Return (x, y) of the center of cell containing provided text 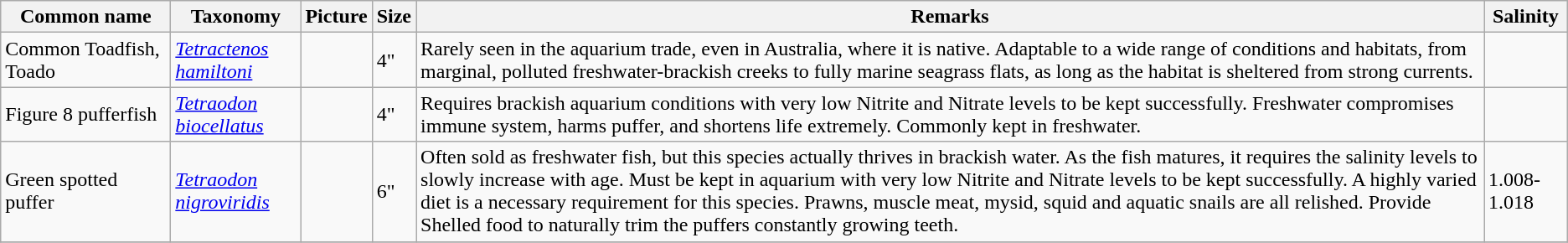
Tetraodon nigroviridis (236, 191)
Size (394, 17)
6" (394, 191)
Tetraodon biocellatus (236, 114)
Common Toadfish, Toado (85, 60)
Remarks (950, 17)
Tetractenos hamiltoni (236, 60)
Common name (85, 17)
Figure 8 pufferfish (85, 114)
Green spotted puffer (85, 191)
1.008-1.018 (1526, 191)
Salinity (1526, 17)
Picture (337, 17)
Taxonomy (236, 17)
